Capture the cell that displays the provided text and extract its (x, y) central coordinate. 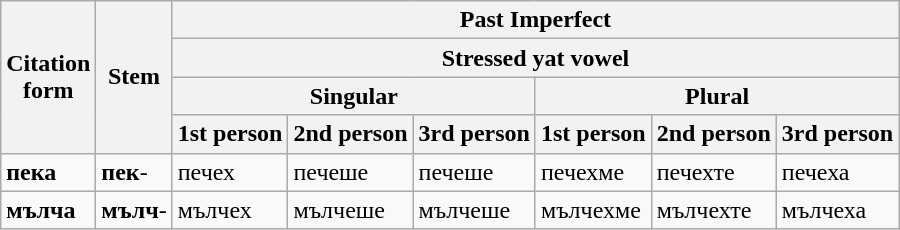
печехме (593, 172)
Stressed yat vowel (536, 58)
Stem (134, 77)
мълч- (134, 210)
Past Imperfect (536, 20)
Singular (354, 96)
Citationform (48, 77)
пека (48, 172)
печеха (837, 172)
мълчехте (714, 210)
печех (230, 172)
мълчеха (837, 210)
мълча (48, 210)
мълчех (230, 210)
Plural (716, 96)
мълчехме (593, 210)
печехте (714, 172)
пек- (134, 172)
